Detect which cell encompasses the target text, then output its (x, y) center coordinate. 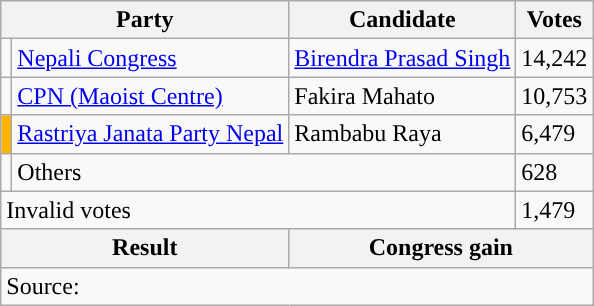
CPN (Maoist Centre) (150, 96)
6,479 (554, 134)
Invalid votes (258, 210)
Congress gain (441, 248)
Rastriya Janata Party Nepal (150, 134)
Birendra Prasad Singh (402, 58)
Nepali Congress (150, 58)
1,479 (554, 210)
Party (145, 20)
10,753 (554, 96)
Rambabu Raya (402, 134)
Votes (554, 20)
Source: (297, 286)
628 (554, 172)
Others (264, 172)
Result (145, 248)
Fakira Mahato (402, 96)
14,242 (554, 58)
Candidate (402, 20)
